Find where the given text appears and provide that cell's center as (x, y) coordinate. 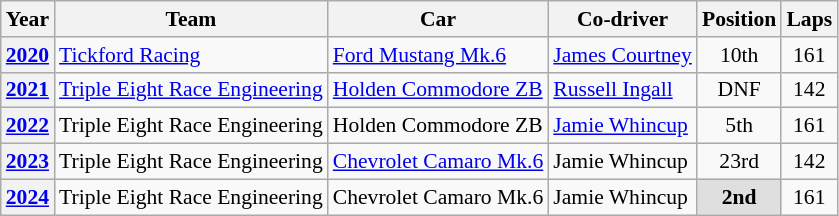
23rd (739, 162)
2nd (739, 197)
James Courtney (622, 55)
2020 (28, 55)
Team (191, 19)
Russell Ingall (622, 90)
Co-driver (622, 19)
Position (739, 19)
DNF (739, 90)
2022 (28, 126)
2021 (28, 90)
2024 (28, 197)
5th (739, 126)
2023 (28, 162)
Ford Mustang Mk.6 (438, 55)
Tickford Racing (191, 55)
Year (28, 19)
Laps (809, 19)
10th (739, 55)
Car (438, 19)
